Output the (x, y) coordinate of the center of the cell containing the given text.  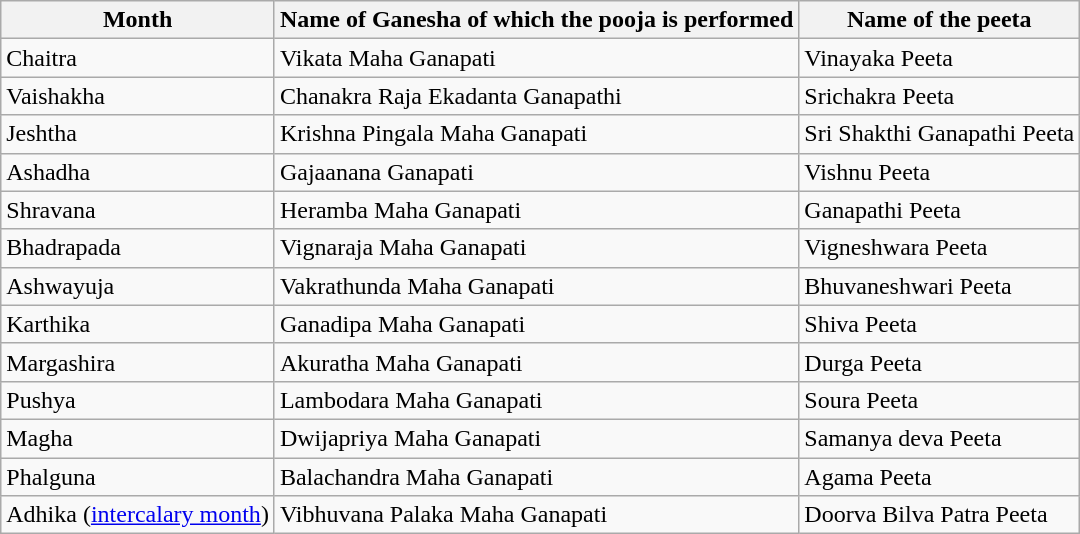
Soura Peeta (940, 400)
Chaitra (138, 58)
Phalguna (138, 477)
Vigneshwara Peeta (940, 248)
Bhuvaneshwari Peeta (940, 286)
Name of Ganesha of which the pooja is performed (536, 20)
Shiva Peeta (940, 324)
Karthika (138, 324)
Vibhuvana Palaka Maha Ganapati (536, 515)
Month (138, 20)
Shravana (138, 210)
Doorva Bilva Patra Peeta (940, 515)
Agama Peeta (940, 477)
Margashira (138, 362)
Vakrathunda Maha Ganapati (536, 286)
Dwijapriya Maha Ganapati (536, 438)
Gajaanana Ganapati (536, 172)
Name of the peeta (940, 20)
Balachandra Maha Ganapati (536, 477)
Akuratha Maha Ganapati (536, 362)
Ganadipa Maha Ganapati (536, 324)
Krishna Pingala Maha Ganapati (536, 134)
Ashwayuja (138, 286)
Vishnu Peeta (940, 172)
Vinayaka Peeta (940, 58)
Vignaraja Maha Ganapati (536, 248)
Chanakra Raja Ekadanta Ganapathi (536, 96)
Ganapathi Peeta (940, 210)
Vaishakha (138, 96)
Samanya deva Peeta (940, 438)
Srichakra Peeta (940, 96)
Adhika (intercalary month) (138, 515)
Magha (138, 438)
Ashadha (138, 172)
Vikata Maha Ganapati (536, 58)
Durga Peeta (940, 362)
Pushya (138, 400)
Lambodara Maha Ganapati (536, 400)
Sri Shakthi Ganapathi Peeta (940, 134)
Bhadrapada (138, 248)
Jeshtha (138, 134)
Heramba Maha Ganapati (536, 210)
